Determine the [X, Y] coordinate at the center of the cell enclosing the given text.  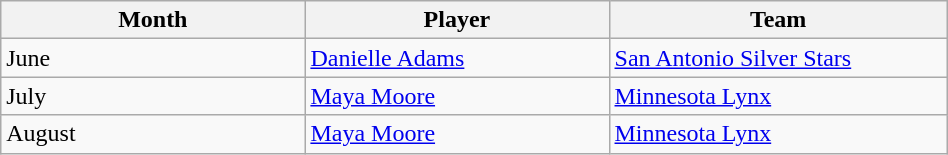
Team [778, 20]
San Antonio Silver Stars [778, 58]
June [153, 58]
Player [457, 20]
July [153, 96]
Danielle Adams [457, 58]
August [153, 134]
Month [153, 20]
